Extract the (X, Y) coordinate from the center of the cell holding the provided text.  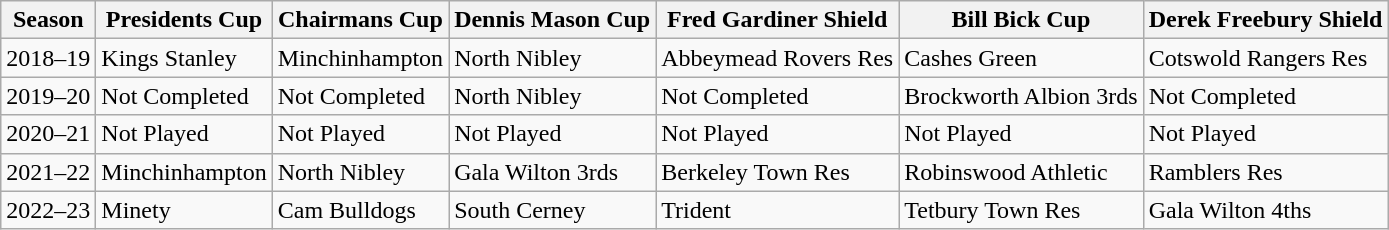
Gala Wilton 4ths (1266, 210)
Season (48, 20)
Robinswood Athletic (1021, 172)
Kings Stanley (184, 58)
Tetbury Town Res (1021, 210)
Fred Gardiner Shield (778, 20)
2021–22 (48, 172)
Gala Wilton 3rds (552, 172)
South Cerney (552, 210)
Presidents Cup (184, 20)
Minety (184, 210)
Cashes Green (1021, 58)
2020–21 (48, 134)
Derek Freebury Shield (1266, 20)
2022–23 (48, 210)
Trident (778, 210)
Dennis Mason Cup (552, 20)
2018–19 (48, 58)
Ramblers Res (1266, 172)
Berkeley Town Res (778, 172)
Bill Bick Cup (1021, 20)
Abbeymead Rovers Res (778, 58)
2019–20 (48, 96)
Cotswold Rangers Res (1266, 58)
Cam Bulldogs (360, 210)
Brockworth Albion 3rds (1021, 96)
Chairmans Cup (360, 20)
